Return [X, Y] of the center of cell containing provided text 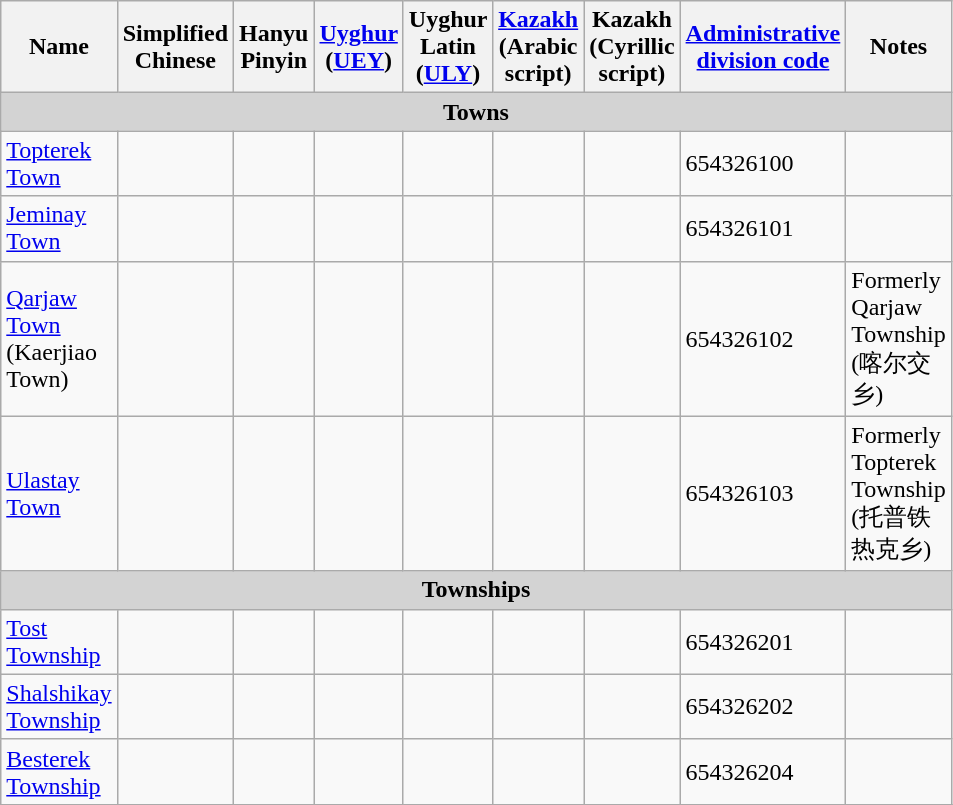
Townships [476, 590]
Tost Township [59, 642]
Besterek Township [59, 772]
Kazakh (Arabic script) [538, 47]
Uyghur (UEY) [358, 47]
654326202 [763, 706]
Jeminay Town [59, 228]
Uyghur Latin (ULY) [448, 47]
654326100 [763, 164]
Towns [476, 112]
654326204 [763, 772]
Shalshikay Township [59, 706]
Formerly Topterek Township (托普铁热克乡) [898, 494]
Simplified Chinese [175, 47]
Formerly Qarjaw Township (喀尔交乡) [898, 338]
Topterek Town [59, 164]
654326101 [763, 228]
Ulastay Town [59, 494]
Kazakh (Cyrillic script) [632, 47]
Notes [898, 47]
654326103 [763, 494]
654326102 [763, 338]
654326201 [763, 642]
Qarjaw Town(Kaerjiao Town) [59, 338]
Hanyu Pinyin [274, 47]
Name [59, 47]
Administrative division code [763, 47]
